Scan for the cell matching the given text and deliver its (x, y) coordinate at center. 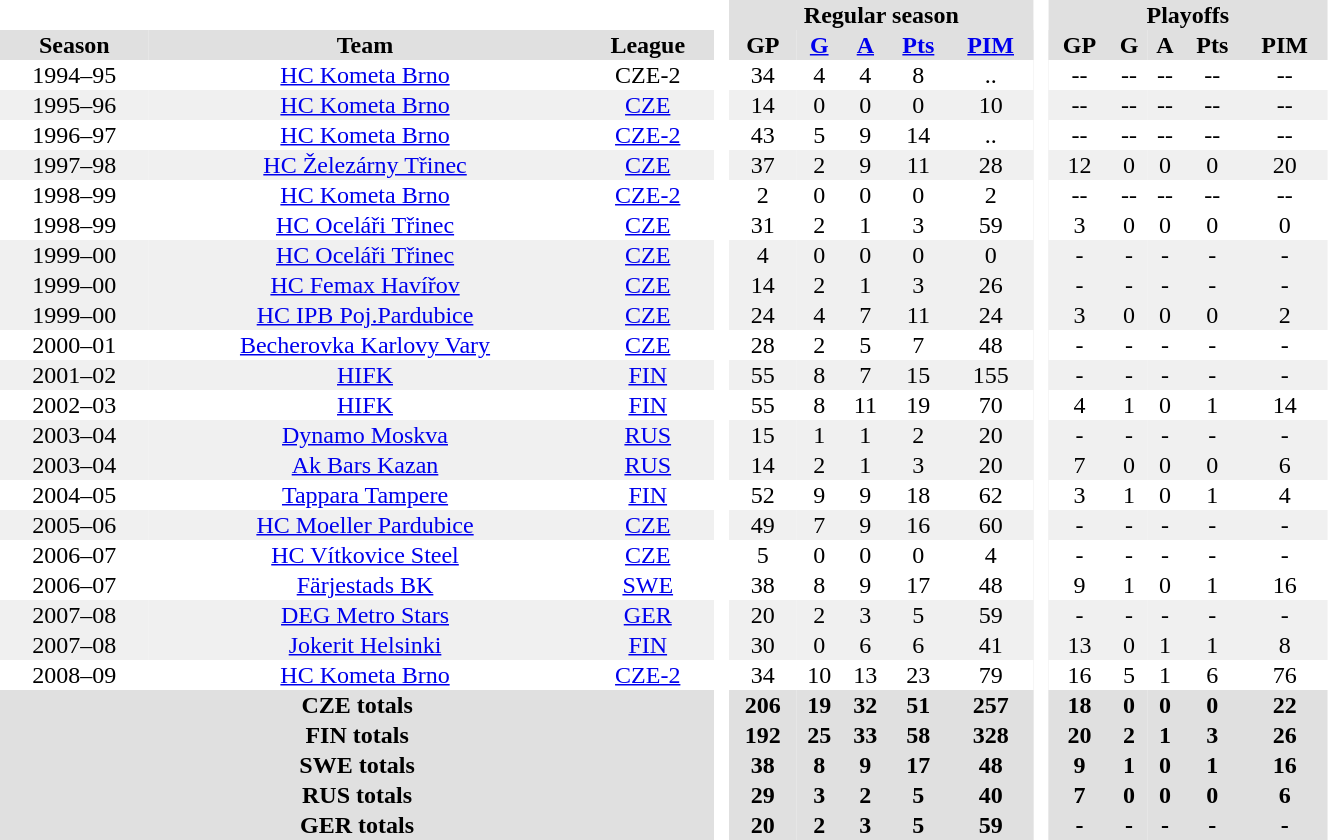
Färjestads BK (366, 585)
HC Moeller Pardubice (366, 525)
328 (990, 735)
CZE totals (357, 705)
DEG Metro Stars (366, 615)
RUS totals (357, 795)
52 (762, 495)
257 (990, 705)
51 (918, 705)
49 (762, 525)
40 (990, 795)
Team (366, 45)
70 (990, 405)
Dynamo Moskva (366, 435)
2004–05 (74, 495)
FIN totals (357, 735)
Season (74, 45)
2005–06 (74, 525)
37 (762, 165)
Jokerit Helsinki (366, 645)
25 (819, 735)
Playoffs (1188, 15)
HC Vítkovice Steel (366, 555)
SWE totals (357, 765)
GER totals (357, 825)
206 (762, 705)
79 (990, 675)
43 (762, 135)
31 (762, 225)
62 (990, 495)
Tappara Tampere (366, 495)
155 (990, 375)
HC IPB Poj.Pardubice (366, 315)
SWE (648, 585)
192 (762, 735)
2000–01 (74, 345)
30 (762, 645)
1995–96 (74, 105)
22 (1284, 705)
41 (990, 645)
League (648, 45)
58 (918, 735)
Becherovka Karlovy Vary (366, 345)
33 (865, 735)
HC Femax Havířov (366, 285)
2002–03 (74, 405)
1996–97 (74, 135)
12 (1079, 165)
1997–98 (74, 165)
2008–09 (74, 675)
2001–02 (74, 375)
Ak Bars Kazan (366, 465)
HC Železárny Třinec (366, 165)
Regular season (881, 15)
1994–95 (74, 75)
76 (1284, 675)
32 (865, 705)
29 (762, 795)
60 (990, 525)
GER (648, 615)
23 (918, 675)
